For the text-containing cell, return its midpoint in [X, Y] coordinate format. 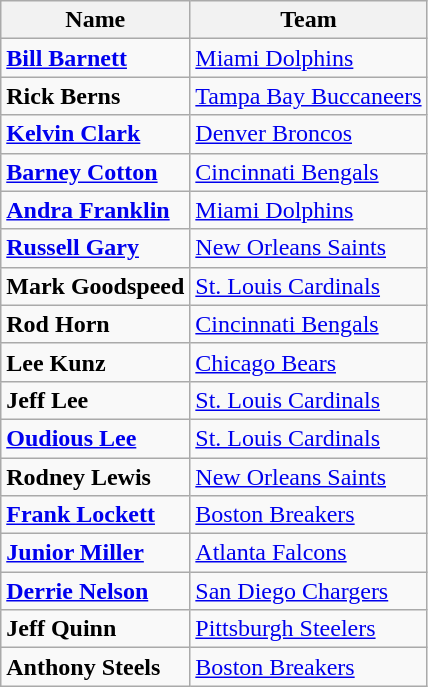
Kelvin Clark [96, 134]
Denver Broncos [308, 134]
Atlanta Falcons [308, 553]
Lee Kunz [96, 362]
Oudious Lee [96, 438]
Pittsburgh Steelers [308, 629]
Junior Miller [96, 553]
Frank Lockett [96, 515]
Chicago Bears [308, 362]
Name [96, 20]
Anthony Steels [96, 667]
San Diego Chargers [308, 591]
Jeff Lee [96, 400]
Bill Barnett [96, 58]
Rodney Lewis [96, 477]
Team [308, 20]
Andra Franklin [96, 210]
Jeff Quinn [96, 629]
Rick Berns [96, 96]
Barney Cotton [96, 172]
Mark Goodspeed [96, 286]
Rod Horn [96, 324]
Derrie Nelson [96, 591]
Tampa Bay Buccaneers [308, 96]
Russell Gary [96, 248]
